Provide the [X, Y] coordinate of the cell's center where the given text is located.  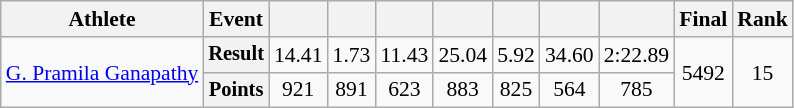
Event [236, 19]
5492 [703, 72]
14.41 [298, 55]
Athlete [102, 19]
G. Pramila Ganapathy [102, 72]
883 [462, 90]
25.04 [462, 55]
891 [352, 90]
5.92 [516, 55]
825 [516, 90]
785 [636, 90]
Result [236, 55]
Points [236, 90]
11.43 [404, 55]
564 [570, 90]
623 [404, 90]
921 [298, 90]
1.73 [352, 55]
34.60 [570, 55]
15 [762, 72]
Rank [762, 19]
Final [703, 19]
2:22.89 [636, 55]
